For the text-containing cell, return its midpoint in [X, Y] coordinate format. 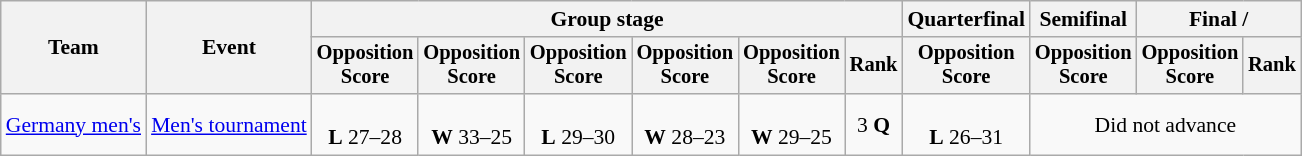
L 29–30 [578, 124]
Event [229, 48]
W 33–25 [472, 124]
Team [74, 48]
W 29–25 [792, 124]
L 26–31 [966, 124]
Men's tournament [229, 124]
Final / [1219, 19]
Group stage [608, 19]
3 Q [874, 124]
L 27–28 [366, 124]
Germany men's [74, 124]
Did not advance [1166, 124]
W 28–23 [686, 124]
Quarterfinal [966, 19]
Semifinal [1084, 19]
